Output the [X, Y] coordinate of the center of the cell containing the given text.  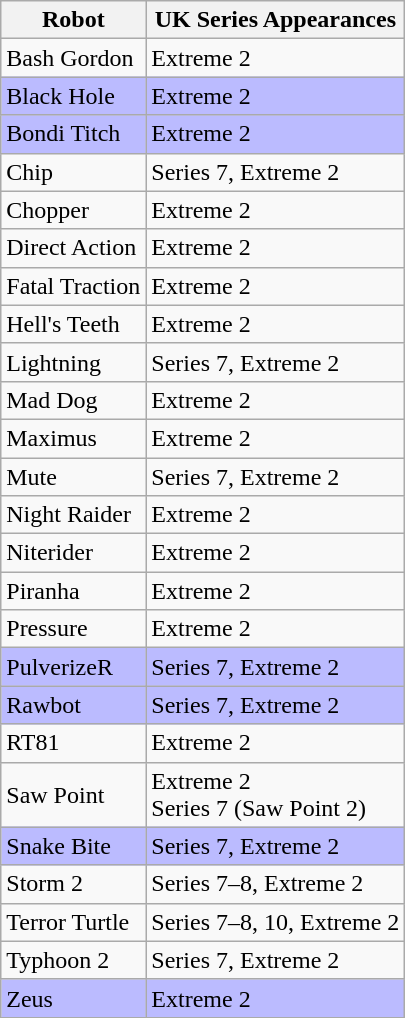
Black Hole [74, 96]
Bash Gordon [74, 58]
PulverizeR [74, 667]
Night Raider [74, 515]
Chopper [74, 210]
Maximus [74, 438]
Series 7–8, 10, Extreme 2 [276, 922]
Extreme 2Series 7 (Saw Point 2) [276, 794]
Typhoon 2 [74, 960]
Chip [74, 172]
Rawbot [74, 705]
Mute [74, 477]
Terror Turtle [74, 922]
Direct Action [74, 248]
Lightning [74, 362]
RT81 [74, 743]
Piranha [74, 591]
Storm 2 [74, 884]
Hell's Teeth [74, 324]
Bondi Titch [74, 134]
Pressure [74, 629]
Niterider [74, 553]
Fatal Traction [74, 286]
Series 7–8, Extreme 2 [276, 884]
Zeus [74, 998]
Robot [74, 20]
UK Series Appearances [276, 20]
Snake Bite [74, 846]
Mad Dog [74, 400]
Saw Point [74, 794]
